Capture the cell that displays the provided text and extract its [X, Y] central coordinate. 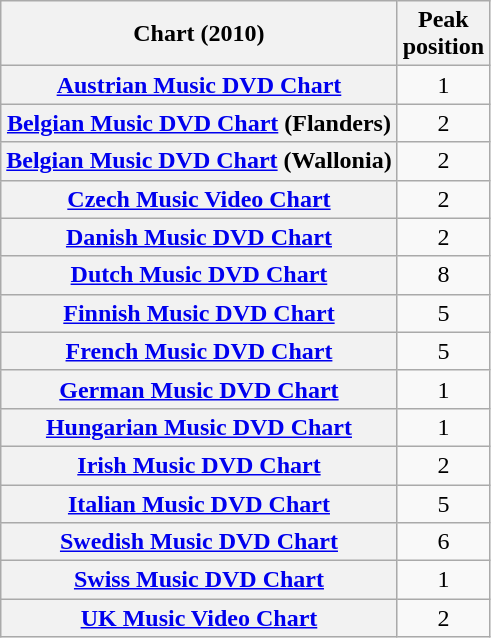
8 [443, 275]
Czech Music Video Chart [199, 199]
UK Music Video Chart [199, 618]
Finnish Music DVD Chart [199, 313]
Danish Music DVD Chart [199, 237]
Dutch Music DVD Chart [199, 275]
Irish Music DVD Chart [199, 465]
Belgian Music DVD Chart (Flanders) [199, 123]
German Music DVD Chart [199, 389]
Swedish Music DVD Chart [199, 542]
Swiss Music DVD Chart [199, 580]
Peakposition [443, 34]
Italian Music DVD Chart [199, 503]
French Music DVD Chart [199, 351]
Chart (2010) [199, 34]
Belgian Music DVD Chart (Wallonia) [199, 161]
Austrian Music DVD Chart [199, 85]
Hungarian Music DVD Chart [199, 427]
6 [443, 542]
